Detect which cell encompasses the target text, then output its [x, y] center coordinate. 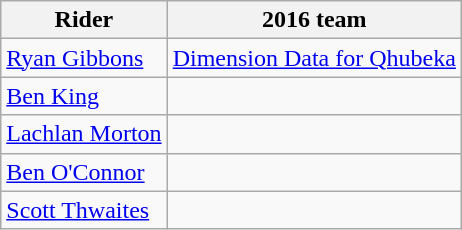
Ben O'Connor [84, 172]
Scott Thwaites [84, 210]
Ben King [84, 96]
Ryan Gibbons [84, 58]
Dimension Data for Qhubeka [314, 58]
Lachlan Morton [84, 134]
Rider [84, 20]
2016 team [314, 20]
